For the text-containing cell, return its midpoint in [x, y] coordinate format. 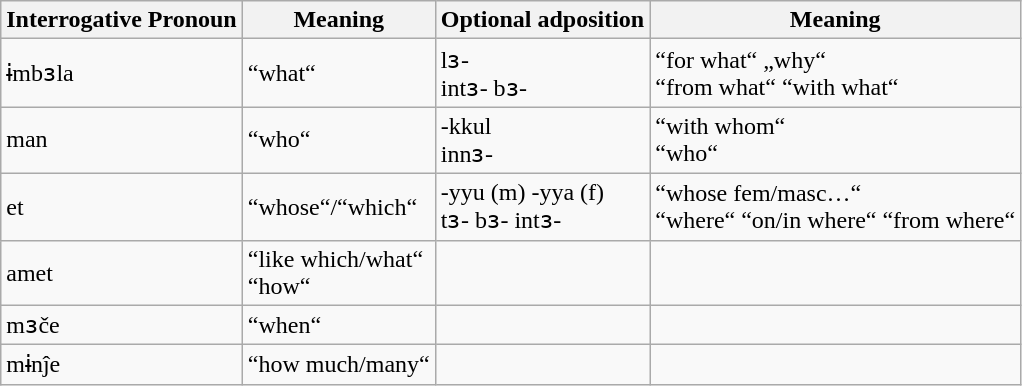
Interrogative Pronoun [122, 20]
lɜ-intɜ- bɜ- [542, 73]
Optional adposition [542, 20]
-yyu (m) -yya (f)tɜ- bɜ- intɜ- [542, 206]
“who“ [338, 140]
et [122, 206]
“when“ [338, 325]
man [122, 140]
“whose fem/masc…““where“ “on/in where“ “from where“ [836, 206]
mɜče [122, 325]
ɨmbɜla [122, 73]
mɨnĵe [122, 365]
“how much/many“ [338, 365]
“what“ [338, 73]
“with whom““who“ [836, 140]
“whose“/“which“ [338, 206]
amet [122, 272]
“like which/what““how“ [338, 272]
-kkulinnɜ- [542, 140]
“for what“ „why““from what“ “with what“ [836, 73]
